For the text-containing cell, return its midpoint in (X, Y) coordinate format. 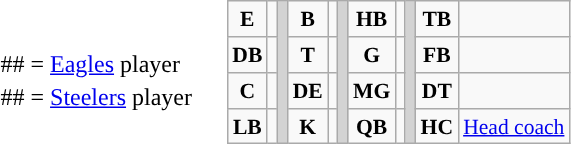
Head coach (514, 126)
= Eagles player (112, 65)
FB (438, 55)
K (308, 126)
DB (247, 55)
C (247, 91)
HB (372, 19)
MG (372, 91)
G (372, 55)
DT (438, 91)
LB (247, 126)
T (308, 55)
DE (308, 91)
QB (372, 126)
E (247, 19)
TB (438, 19)
B (308, 19)
= Steelers player (112, 98)
HC (438, 126)
